Find where the given text appears and provide that cell's center as [X, Y] coordinate. 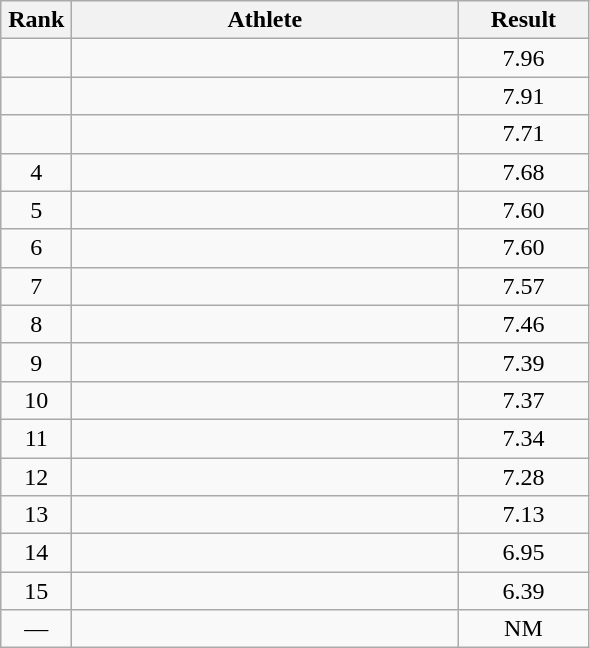
12 [36, 477]
7.71 [524, 134]
10 [36, 400]
6.95 [524, 553]
7.96 [524, 58]
7.57 [524, 286]
7.68 [524, 172]
5 [36, 210]
9 [36, 362]
7.91 [524, 96]
7.13 [524, 515]
14 [36, 553]
7 [36, 286]
— [36, 629]
8 [36, 324]
7.28 [524, 477]
11 [36, 438]
Result [524, 20]
6.39 [524, 591]
7.37 [524, 400]
15 [36, 591]
Rank [36, 20]
6 [36, 248]
7.46 [524, 324]
13 [36, 515]
Athlete [265, 20]
NM [524, 629]
4 [36, 172]
7.39 [524, 362]
7.34 [524, 438]
